Locate the cell with the specified text and output its [x, y] center coordinate. 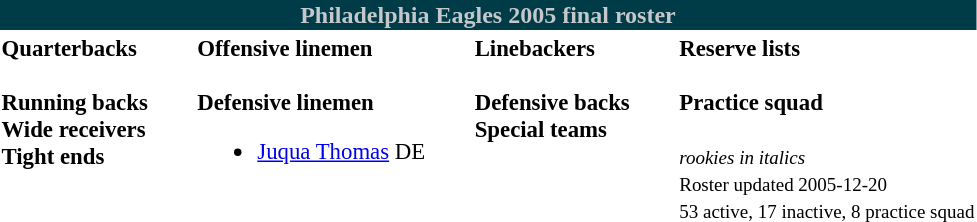
Philadelphia Eagles 2005 final roster [488, 15]
